For the text-containing cell, return its midpoint in (X, Y) coordinate format. 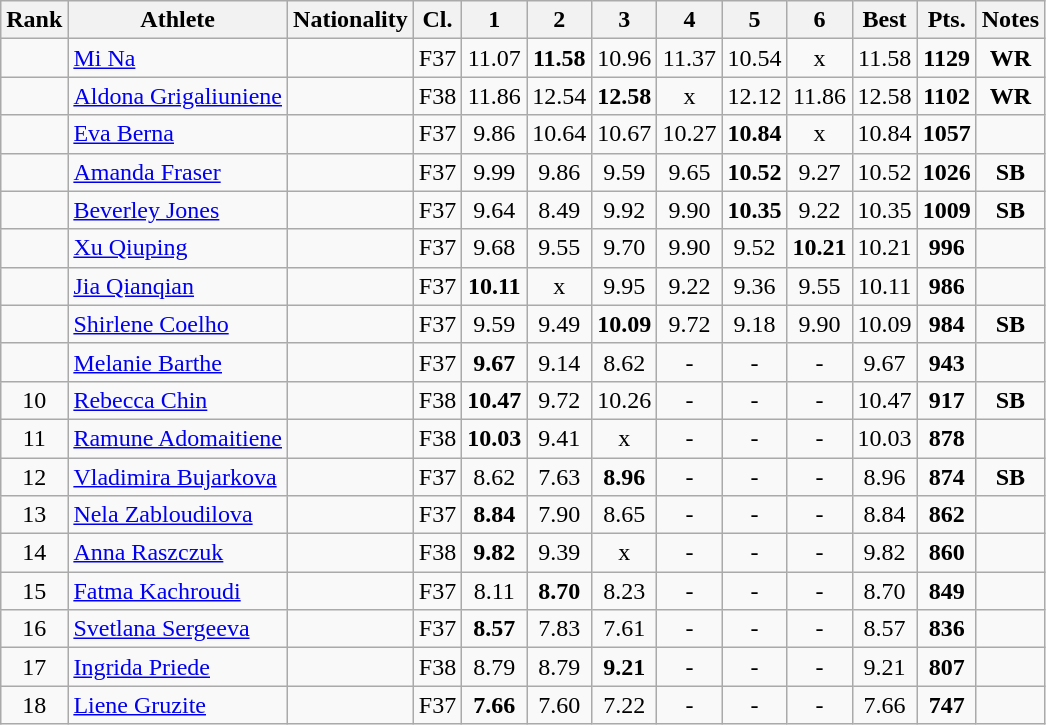
9.49 (560, 324)
Rebecca Chin (178, 400)
1009 (946, 210)
996 (946, 248)
11.07 (494, 58)
1129 (946, 58)
Svetlana Sergeeva (178, 629)
Ingrida Priede (178, 667)
874 (946, 477)
Jia Qianqian (178, 286)
862 (946, 515)
Ramune Adomaitiene (178, 438)
836 (946, 629)
Amanda Fraser (178, 172)
2 (560, 20)
747 (946, 705)
Cl. (437, 20)
9.95 (624, 286)
10.64 (560, 134)
8.65 (624, 515)
8.23 (624, 591)
807 (946, 667)
Fatma Kachroudi (178, 591)
9.14 (560, 362)
4 (690, 20)
10.54 (754, 58)
9.68 (494, 248)
7.83 (560, 629)
14 (34, 553)
Mi Na (178, 58)
Melanie Barthe (178, 362)
9.52 (754, 248)
12.12 (754, 96)
8.49 (560, 210)
Liene Gruzite (178, 705)
12 (34, 477)
Pts. (946, 20)
12.54 (560, 96)
9.65 (690, 172)
Shirlene Coelho (178, 324)
7.90 (560, 515)
9.41 (560, 438)
15 (34, 591)
10.67 (624, 134)
Nela Zabloudilova (178, 515)
11.37 (690, 58)
9.36 (754, 286)
Rank (34, 20)
5 (754, 20)
9.18 (754, 324)
18 (34, 705)
11 (34, 438)
9.64 (494, 210)
Athlete (178, 20)
1026 (946, 172)
Best (884, 20)
10.96 (624, 58)
917 (946, 400)
6 (820, 20)
17 (34, 667)
8.11 (494, 591)
10.26 (624, 400)
9.39 (560, 553)
849 (946, 591)
984 (946, 324)
986 (946, 286)
1057 (946, 134)
Beverley Jones (178, 210)
Nationality (351, 20)
7.60 (560, 705)
9.92 (624, 210)
1 (494, 20)
Vladimira Bujarkova (178, 477)
13 (34, 515)
10 (34, 400)
7.61 (624, 629)
860 (946, 553)
Eva Berna (178, 134)
Aldona Grigaliuniene (178, 96)
9.70 (624, 248)
10.27 (690, 134)
7.22 (624, 705)
16 (34, 629)
943 (946, 362)
3 (624, 20)
9.27 (820, 172)
Notes (1010, 20)
Anna Raszczuk (178, 553)
9.99 (494, 172)
878 (946, 438)
7.63 (560, 477)
Xu Qiuping (178, 248)
1102 (946, 96)
